Search for the cell housing the specified text and yield its (x, y) center coordinate. 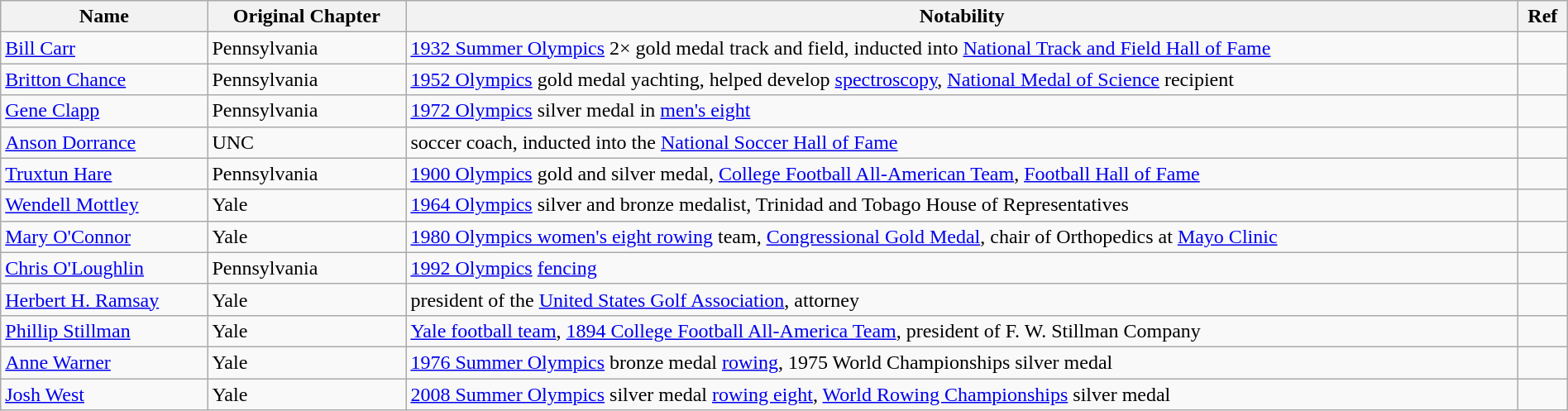
1964 Olympics silver and bronze medalist, Trinidad and Tobago House of Representatives (963, 205)
Original Chapter (307, 17)
1900 Olympics gold and silver medal, College Football All-American Team, Football Hall of Fame (963, 174)
Notability (963, 17)
2008 Summer Olympics silver medal rowing eight, World Rowing Championships silver medal (963, 394)
president of the United States Golf Association, attorney (963, 299)
Anne Warner (104, 362)
1980 Olympics women's eight rowing team, Congressional Gold Medal, chair of Orthopedics at Mayo Clinic (963, 237)
soccer coach, inducted into the National Soccer Hall of Fame (963, 142)
Wendell Mottley (104, 205)
1992 Olympics fencing (963, 268)
Josh West (104, 394)
Bill Carr (104, 48)
Chris O'Loughlin (104, 268)
Herbert H. Ramsay (104, 299)
UNC (307, 142)
1952 Olympics gold medal yachting, helped develop spectroscopy, National Medal of Science recipient (963, 79)
Mary O'Connor (104, 237)
Gene Clapp (104, 111)
Name (104, 17)
1972 Olympics silver medal in men's eight (963, 111)
1976 Summer Olympics bronze medal rowing, 1975 World Championships silver medal (963, 362)
Truxtun Hare (104, 174)
1932 Summer Olympics 2× gold medal track and field, inducted into National Track and Field Hall of Fame (963, 48)
Anson Dorrance (104, 142)
Phillip Stillman (104, 331)
Ref (1542, 17)
Britton Chance (104, 79)
Yale football team, 1894 College Football All-America Team, president of F. W. Stillman Company (963, 331)
